Capture the cell that displays the provided text and extract its (x, y) central coordinate. 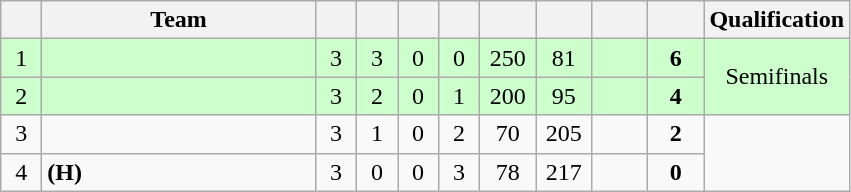
81 (564, 58)
Qualification (777, 20)
78 (508, 172)
200 (508, 96)
Team (179, 20)
250 (508, 58)
Semifinals (777, 77)
217 (564, 172)
6 (676, 58)
205 (564, 134)
95 (564, 96)
70 (508, 134)
(H) (179, 172)
